Output the [x, y] coordinate of the center of the cell containing the given text.  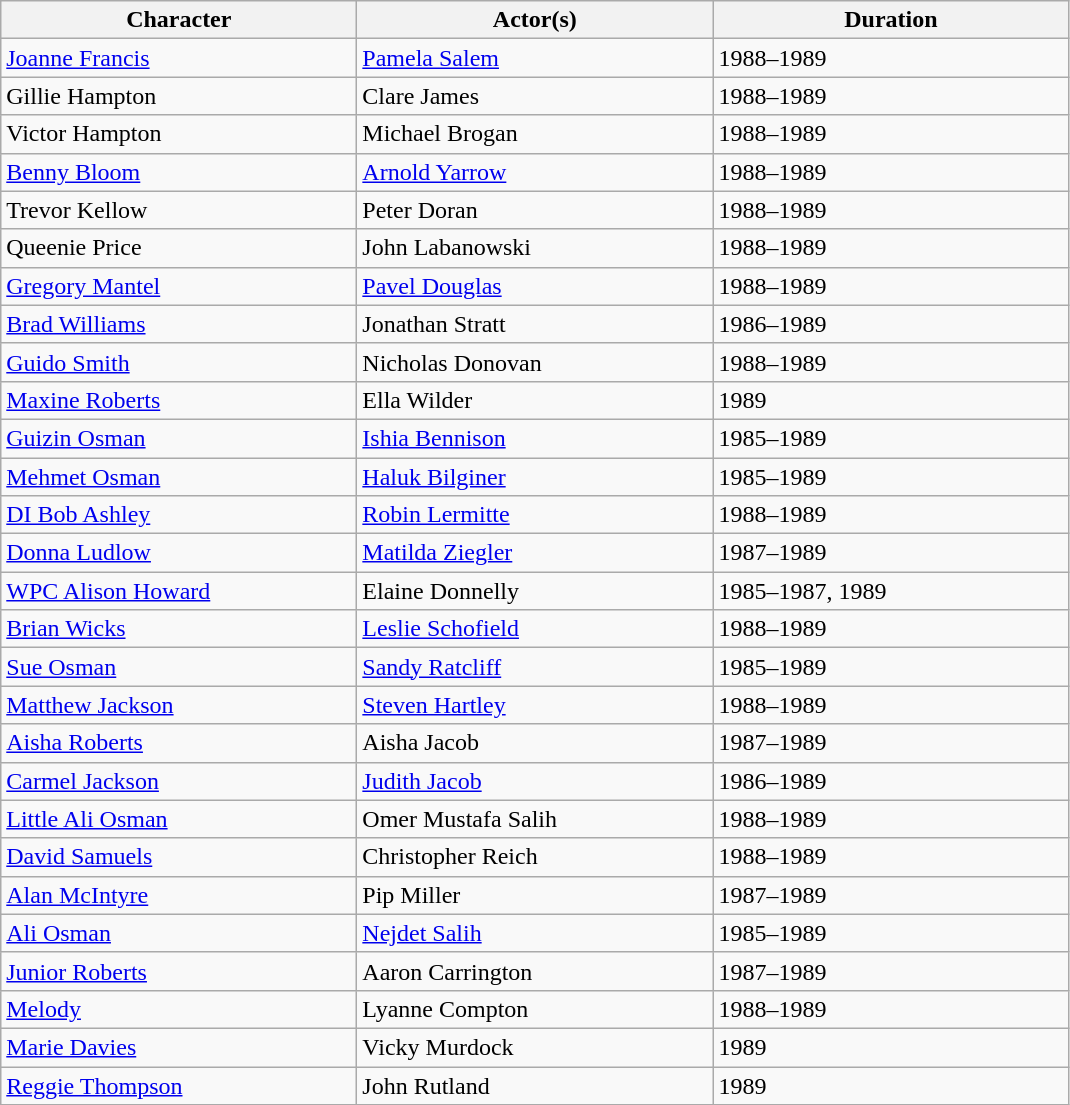
Robin Lermitte [535, 515]
John Rutland [535, 1085]
Benny Bloom [179, 172]
Jonathan Stratt [535, 324]
Aisha Roberts [179, 743]
Nejdet Salih [535, 933]
Steven Hartley [535, 705]
Marie Davies [179, 1047]
Actor(s) [535, 20]
Sue Osman [179, 667]
Brian Wicks [179, 629]
David Samuels [179, 857]
DI Bob Ashley [179, 515]
Brad Williams [179, 324]
Nicholas Donovan [535, 362]
Arnold Yarrow [535, 172]
Clare James [535, 96]
Ishia Bennison [535, 438]
Guido Smith [179, 362]
Pavel Douglas [535, 286]
Junior Roberts [179, 971]
1985–1987, 1989 [891, 591]
Vicky Murdock [535, 1047]
Alan McIntyre [179, 895]
Carmel Jackson [179, 781]
Sandy Ratcliff [535, 667]
Mehmet Osman [179, 477]
Victor Hampton [179, 134]
Gillie Hampton [179, 96]
Pip Miller [535, 895]
Ali Osman [179, 933]
Maxine Roberts [179, 400]
Elaine Donnelly [535, 591]
Haluk Bilginer [535, 477]
Donna Ludlow [179, 553]
Melody [179, 1009]
Michael Brogan [535, 134]
Matthew Jackson [179, 705]
Christopher Reich [535, 857]
WPC Alison Howard [179, 591]
Ella Wilder [535, 400]
Queenie Price [179, 248]
Joanne Francis [179, 58]
Lyanne Compton [535, 1009]
Aaron Carrington [535, 971]
Omer Mustafa Salih [535, 819]
Judith Jacob [535, 781]
Pamela Salem [535, 58]
John Labanowski [535, 248]
Matilda Ziegler [535, 553]
Peter Doran [535, 210]
Aisha Jacob [535, 743]
Reggie Thompson [179, 1085]
Gregory Mantel [179, 286]
Guizin Osman [179, 438]
Little Ali Osman [179, 819]
Character [179, 20]
Duration [891, 20]
Leslie Schofield [535, 629]
Trevor Kellow [179, 210]
